Scan for the cell matching the given text and deliver its (x, y) coordinate at center. 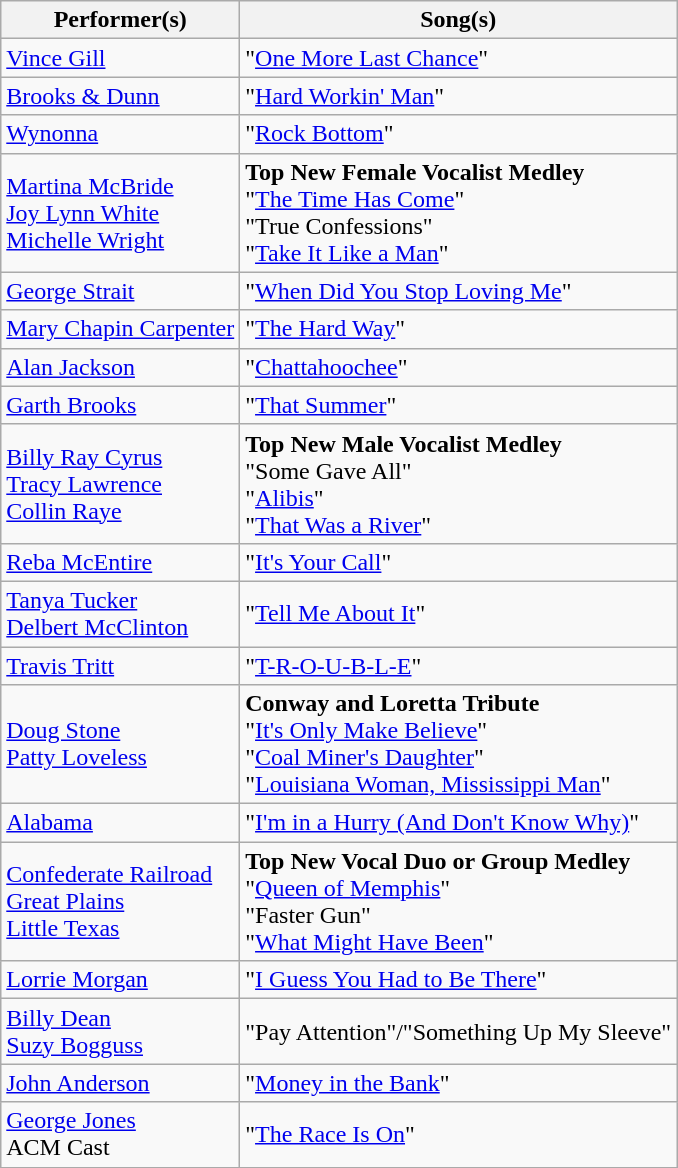
"Rock Bottom" (458, 134)
Top New Male Vocalist Medley"Some Gave All""Alibis""That Was a River" (458, 484)
Billy DeanSuzy Bogguss (120, 1032)
"One More Last Chance" (458, 58)
Performer(s) (120, 20)
"The Race Is On" (458, 1134)
Top New Vocal Duo or Group Medley"Queen of Memphis""Faster Gun""What Might Have Been" (458, 902)
Reba McEntire (120, 562)
Doug StonePatty Loveless (120, 744)
"Pay Attention"/"Something Up My Sleeve" (458, 1032)
Alabama (120, 823)
Top New Female Vocalist Medley"The Time Has Come""True Confessions""Take It Like a Man" (458, 212)
"When Did You Stop Loving Me" (458, 291)
Conway and Loretta Tribute"It's Only Make Believe""Coal Miner's Daughter""Louisiana Woman, Mississippi Man" (458, 744)
"It's Your Call" (458, 562)
Song(s) (458, 20)
Wynonna (120, 134)
Garth Brooks (120, 405)
"Hard Workin' Man" (458, 96)
"T-R-O-U-B-L-E" (458, 665)
Vince Gill (120, 58)
Mary Chapin Carpenter (120, 329)
"Money in the Bank" (458, 1083)
Confederate RailroadGreat PlainsLittle Texas (120, 902)
John Anderson (120, 1083)
Lorrie Morgan (120, 980)
"Tell Me About It" (458, 614)
Travis Tritt (120, 665)
George Jones ACM Cast (120, 1134)
"I Guess You Had to Be There" (458, 980)
Alan Jackson (120, 367)
Brooks & Dunn (120, 96)
"Chattahoochee" (458, 367)
Tanya TuckerDelbert McClinton (120, 614)
Billy Ray CyrusTracy LawrenceCollin Raye (120, 484)
Martina McBrideJoy Lynn WhiteMichelle Wright (120, 212)
"I'm in a Hurry (And Don't Know Why)" (458, 823)
George Strait (120, 291)
"The Hard Way" (458, 329)
"That Summer" (458, 405)
